Capture the cell that displays the provided text and extract its (X, Y) central coordinate. 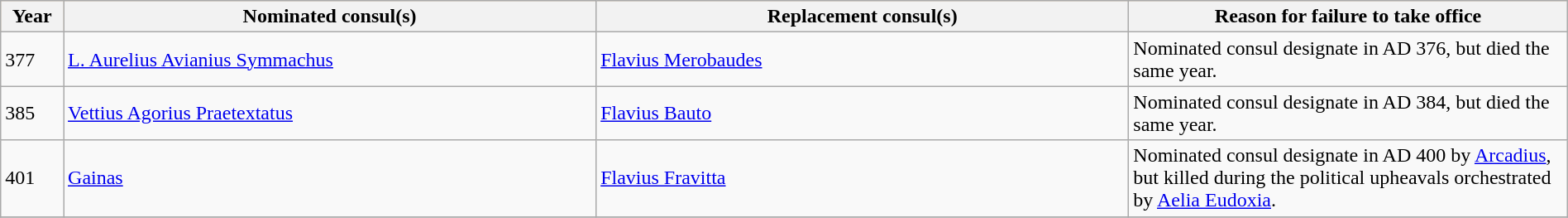
Flavius Fravitta (863, 178)
Nominated consul designate in AD 376, but died the same year. (1348, 60)
401 (32, 178)
Nominated consul(s) (330, 17)
377 (32, 60)
Flavius Merobaudes (863, 60)
Nominated consul designate in AD 400 by Arcadius, but killed during the political upheavals orchestrated by Aelia Eudoxia. (1348, 178)
Reason for failure to take office (1348, 17)
Vettius Agorius Praetextatus (330, 113)
Flavius Bauto (863, 113)
Year (32, 17)
Gainas (330, 178)
Nominated consul designate in AD 384, but died the same year. (1348, 113)
L. Aurelius Avianius Symmachus (330, 60)
Replacement consul(s) (863, 17)
385 (32, 113)
